Output the [x, y] coordinate of the center of the cell containing the given text.  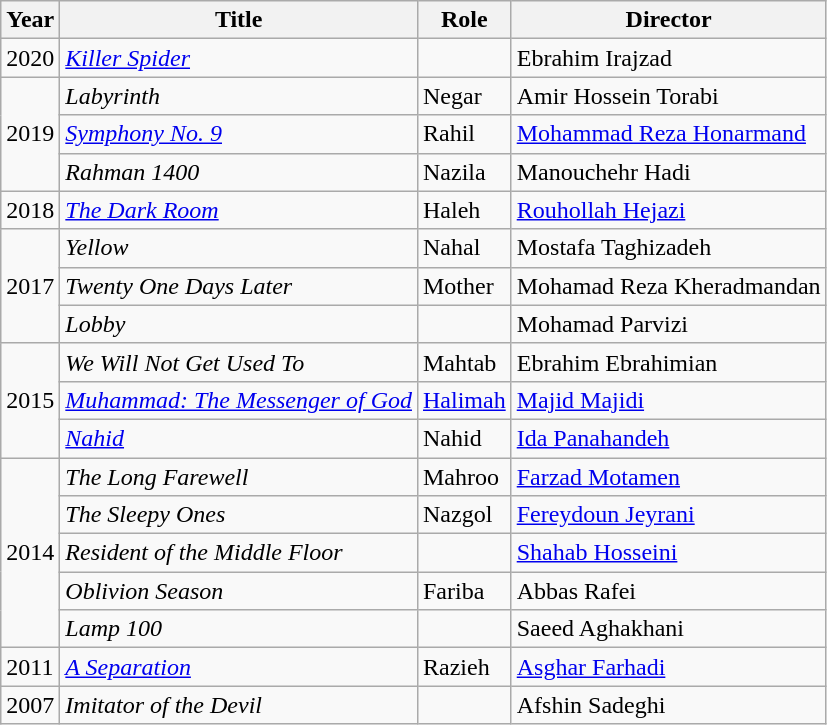
Lobby [239, 324]
The Long Farewell [239, 477]
Shahab Hosseini [668, 553]
Twenty One Days Later [239, 286]
2020 [30, 58]
The Dark Room [239, 210]
The Sleepy Ones [239, 515]
Imitator of the Devil [239, 705]
2018 [30, 210]
Mostafa Taghizadeh [668, 248]
2007 [30, 705]
Mahroo [464, 477]
Ida Panahandeh [668, 438]
Negar [464, 96]
Fereydoun Jeyrani [668, 515]
Afshin Sadeghi [668, 705]
Labyrinth [239, 96]
Amir Hossein Torabi [668, 96]
Ebrahim Irajzad [668, 58]
Year [30, 20]
Nahal [464, 248]
Resident of the Middle Floor [239, 553]
Haleh [464, 210]
Mohamad Parvizi [668, 324]
Razieh [464, 667]
Director [668, 20]
Mahtab [464, 362]
Mohamad Reza Kheradmandan [668, 286]
Killer Spider [239, 58]
Role [464, 20]
Majid Majidi [668, 400]
Symphony No. 9 [239, 134]
Rouhollah Hejazi [668, 210]
Halimah [464, 400]
Muhammad: The Messenger of God [239, 400]
2015 [30, 400]
Lamp 100 [239, 629]
Manouchehr Hadi [668, 172]
Mother [464, 286]
2011 [30, 667]
Nazgol [464, 515]
Nazila [464, 172]
Saeed Aghakhani [668, 629]
Rahman 1400 [239, 172]
A Separation [239, 667]
Yellow [239, 248]
2017 [30, 286]
Fariba [464, 591]
We Will Not Get Used To [239, 362]
Asghar Farhadi [668, 667]
2019 [30, 134]
Mohammad Reza Honarmand [668, 134]
Oblivion Season [239, 591]
Abbas Rafei [668, 591]
Farzad Motamen [668, 477]
Title [239, 20]
2014 [30, 553]
Rahil [464, 134]
Ebrahim Ebrahimian [668, 362]
